Locate the cell with the specified text and output its (x, y) center coordinate. 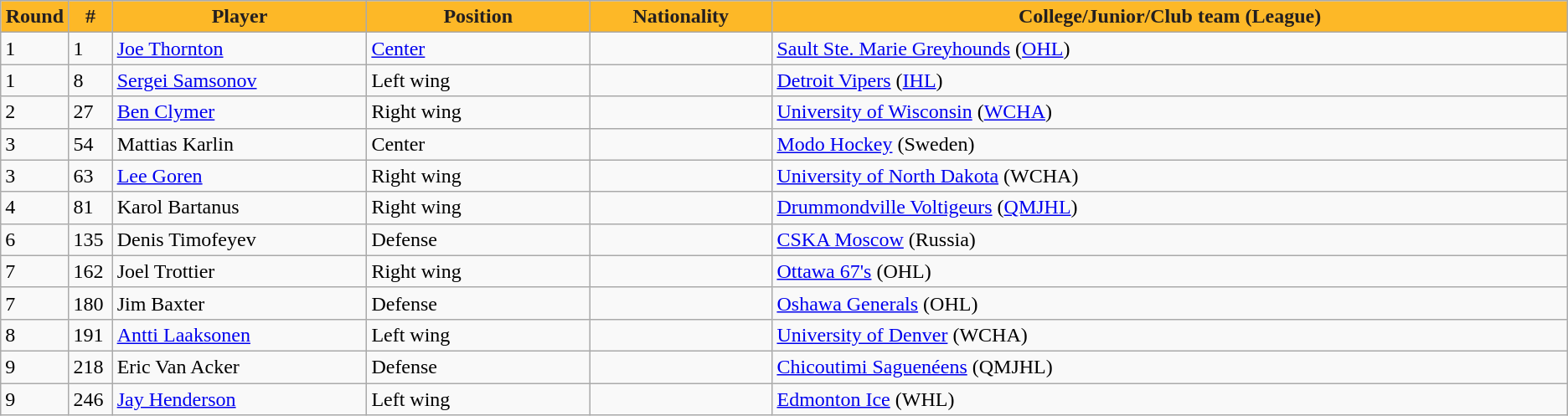
Ben Clymer (240, 112)
135 (90, 239)
CSKA Moscow (Russia) (1169, 239)
Round (35, 17)
162 (90, 271)
Sault Ste. Marie Greyhounds (OHL) (1169, 49)
218 (90, 367)
27 (90, 112)
Chicoutimi Saguenéens (QMJHL) (1169, 367)
4 (35, 208)
Jim Baxter (240, 303)
Eric Van Acker (240, 367)
2 (35, 112)
Karol Bartanus (240, 208)
Detroit Vipers (IHL) (1169, 80)
6 (35, 239)
Lee Goren (240, 176)
Ottawa 67's (OHL) (1169, 271)
Joel Trottier (240, 271)
81 (90, 208)
University of Wisconsin (WCHA) (1169, 112)
Edmonton Ice (WHL) (1169, 399)
Player (240, 17)
Sergei Samsonov (240, 80)
# (90, 17)
Position (478, 17)
College/Junior/Club team (League) (1169, 17)
Modo Hockey (Sweden) (1169, 144)
Drummondville Voltigeurs (QMJHL) (1169, 208)
246 (90, 399)
Jay Henderson (240, 399)
Oshawa Generals (OHL) (1169, 303)
Antti Laaksonen (240, 335)
Nationality (681, 17)
University of North Dakota (WCHA) (1169, 176)
63 (90, 176)
Mattias Karlin (240, 144)
54 (90, 144)
University of Denver (WCHA) (1169, 335)
180 (90, 303)
191 (90, 335)
Joe Thornton (240, 49)
Denis Timofeyev (240, 239)
